Detect which cell encompasses the target text, then output its [X, Y] center coordinate. 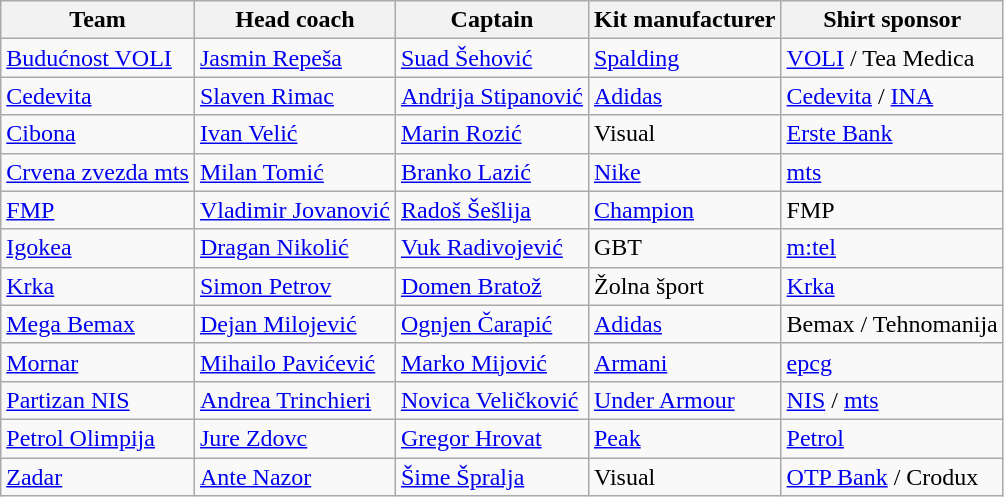
Gregor Hrovat [492, 438]
Zadar [98, 477]
Cedevita [98, 96]
Shirt sponsor [892, 20]
Suad Šehović [492, 58]
Cedevita / INA [892, 96]
Marko Mijović [492, 362]
Vuk Radivojević [492, 248]
Šime Špralja [492, 477]
Radoš Šešlija [492, 210]
Bemax / Tehnomanija [892, 324]
Dejan Milojević [294, 324]
epcg [892, 362]
Ognjen Čarapić [492, 324]
Marin Rozić [492, 134]
Cibona [98, 134]
Žolna šport [684, 286]
Petrol [892, 438]
OTP Bank / Crodux [892, 477]
Mihailo Pavićević [294, 362]
Andrija Stipanović [492, 96]
Captain [492, 20]
Ante Nazor [294, 477]
NIS / mts [892, 400]
Erste Bank [892, 134]
Team [98, 20]
Head coach [294, 20]
Dragan Nikolić [294, 248]
Armani [684, 362]
mts [892, 172]
Champion [684, 210]
m:tel [892, 248]
Jasmin Repeša [294, 58]
Ivan Velić [294, 134]
Kit manufacturer [684, 20]
Vladimir Jovanović [294, 210]
Milan Tomić [294, 172]
Simon Petrov [294, 286]
Mega Bemax [98, 324]
Nike [684, 172]
Jure Zdovc [294, 438]
VOLI / Tea Medica [892, 58]
GBT [684, 248]
Andrea Trinchieri [294, 400]
Budućnost VOLI [98, 58]
Partizan NIS [98, 400]
Crvena zvezda mts [98, 172]
Igokea [98, 248]
Spalding [684, 58]
Petrol Olimpija [98, 438]
Slaven Rimac [294, 96]
Novica Veličković [492, 400]
Peak [684, 438]
Domen Bratož [492, 286]
Under Armour [684, 400]
Branko Lazić [492, 172]
Mornar [98, 362]
